Search for the cell housing the specified text and yield its [x, y] center coordinate. 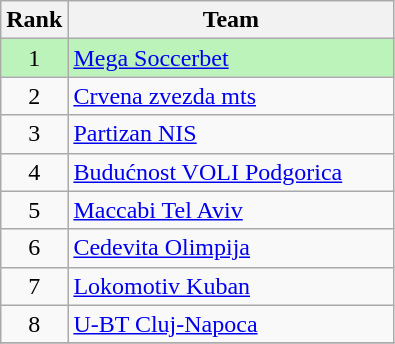
Maccabi Tel Aviv [231, 210]
8 [34, 324]
7 [34, 286]
4 [34, 172]
6 [34, 248]
U-BT Cluj-Napoca [231, 324]
Mega Soccerbet [231, 58]
Team [231, 20]
3 [34, 134]
Crvena zvezda mts [231, 96]
Partizan NIS [231, 134]
Cedevita Olimpija [231, 248]
Budućnost VOLI Podgorica [231, 172]
1 [34, 58]
Lokomotiv Kuban [231, 286]
Rank [34, 20]
5 [34, 210]
2 [34, 96]
